Pinpoint the cell where the given text exists, returning its (x, y) midpoint coordinate. 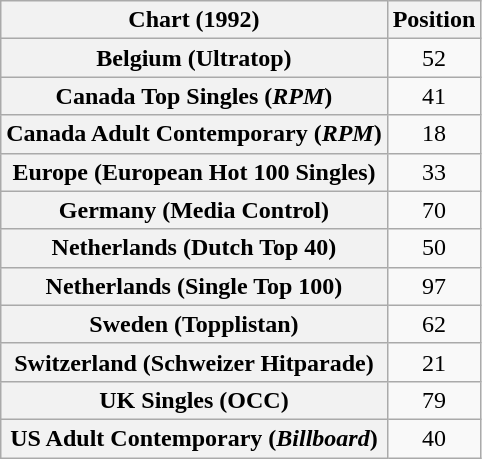
Europe (European Hot 100 Singles) (194, 172)
Canada Top Singles (RPM) (194, 96)
Switzerland (Schweizer Hitparade) (194, 362)
Position (434, 20)
41 (434, 96)
Netherlands (Dutch Top 40) (194, 248)
Belgium (Ultratop) (194, 58)
Canada Adult Contemporary (RPM) (194, 134)
79 (434, 400)
US Adult Contemporary (Billboard) (194, 438)
UK Singles (OCC) (194, 400)
70 (434, 210)
21 (434, 362)
62 (434, 324)
18 (434, 134)
Netherlands (Single Top 100) (194, 286)
Sweden (Topplistan) (194, 324)
40 (434, 438)
33 (434, 172)
97 (434, 286)
52 (434, 58)
Germany (Media Control) (194, 210)
50 (434, 248)
Chart (1992) (194, 20)
